Search for the cell housing the specified text and yield its [x, y] center coordinate. 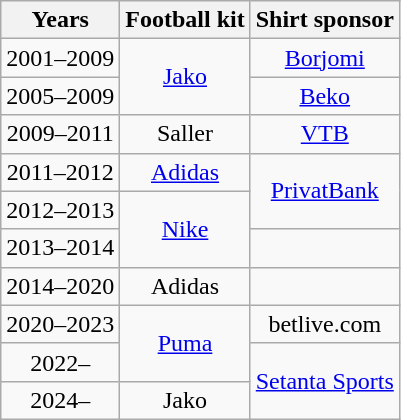
2011–2012 [60, 172]
betlive.com [324, 324]
2024– [60, 400]
Puma [185, 343]
2013–2014 [60, 248]
Borjomi [324, 58]
Beko [324, 96]
2020–2023 [60, 324]
VTB [324, 134]
2005–2009 [60, 96]
2014–2020 [60, 286]
Football kit [185, 20]
Years [60, 20]
Shirt sponsor [324, 20]
Nike [185, 229]
2001–2009 [60, 58]
PrivatBank [324, 191]
2012–2013 [60, 210]
2022– [60, 362]
Saller [185, 134]
2009–2011 [60, 134]
Setanta Sports [324, 381]
